Capture the cell that displays the provided text and extract its (X, Y) central coordinate. 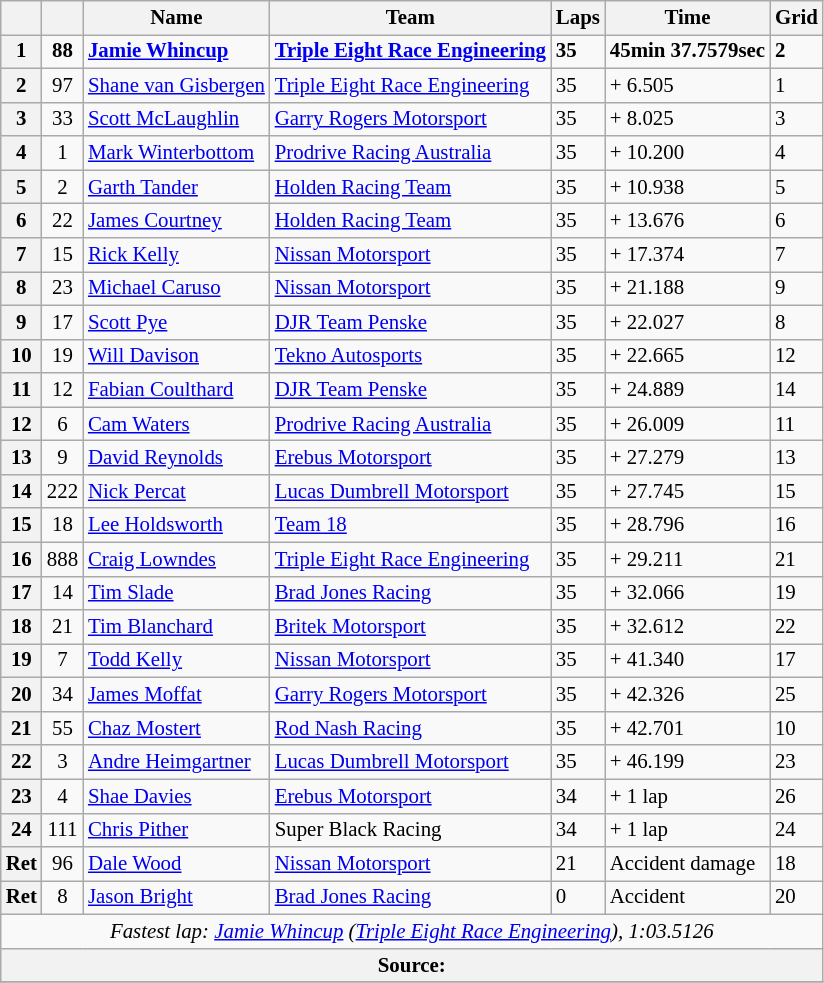
Nick Percat (176, 491)
David Reynolds (176, 458)
+ 27.279 (688, 458)
+ 24.889 (688, 390)
Mark Winterbottom (176, 153)
Andre Heimgartner (176, 762)
Scott McLaughlin (176, 119)
Will Davison (176, 356)
+ 22.027 (688, 322)
+ 10.200 (688, 153)
Chaz Mostert (176, 728)
James Courtney (176, 221)
222 (62, 491)
Shae Davies (176, 796)
+ 8.025 (688, 119)
33 (62, 119)
+ 17.374 (688, 255)
+ 27.745 (688, 491)
Laps (578, 18)
Jason Bright (176, 898)
Tim Blanchard (176, 627)
Britek Motorsport (410, 627)
Chris Pither (176, 830)
+ 32.612 (688, 627)
Grid (796, 18)
Lee Holdsworth (176, 525)
Michael Caruso (176, 288)
Super Black Racing (410, 830)
Name (176, 18)
+ 21.188 (688, 288)
97 (62, 85)
+ 32.066 (688, 593)
Rod Nash Racing (410, 728)
Cam Waters (176, 424)
+ 42.701 (688, 728)
+ 22.665 (688, 356)
Source: (412, 965)
Fastest lap: Jamie Whincup (Triple Eight Race Engineering), 1:03.5126 (412, 931)
Accident (688, 898)
Shane van Gisbergen (176, 85)
+ 26.009 (688, 424)
Garth Tander (176, 187)
96 (62, 864)
888 (62, 559)
Jamie Whincup (176, 51)
James Moffat (176, 695)
88 (62, 51)
+ 6.505 (688, 85)
+ 41.340 (688, 661)
+ 46.199 (688, 762)
25 (796, 695)
Craig Lowndes (176, 559)
+ 10.938 (688, 187)
Scott Pye (176, 322)
Tim Slade (176, 593)
+ 42.326 (688, 695)
Team (410, 18)
Team 18 (410, 525)
+ 29.211 (688, 559)
26 (796, 796)
+ 28.796 (688, 525)
45min 37.7579sec (688, 51)
Dale Wood (176, 864)
Fabian Coulthard (176, 390)
0 (578, 898)
Accident damage (688, 864)
Rick Kelly (176, 255)
Todd Kelly (176, 661)
Tekno Autosports (410, 356)
111 (62, 830)
55 (62, 728)
Time (688, 18)
+ 13.676 (688, 221)
